Output the (X, Y) coordinate of the center of the cell containing the given text.  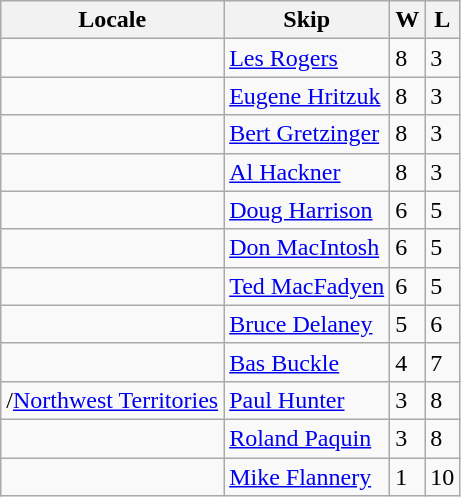
L (442, 20)
/Northwest Territories (112, 400)
4 (408, 362)
Mike Flannery (307, 477)
7 (442, 362)
Bert Gretzinger (307, 134)
Bruce Delaney (307, 324)
W (408, 20)
Ted MacFadyen (307, 286)
Doug Harrison (307, 210)
Eugene Hritzuk (307, 96)
Don MacIntosh (307, 248)
Locale (112, 20)
Bas Buckle (307, 362)
1 (408, 477)
10 (442, 477)
Al Hackner (307, 172)
Skip (307, 20)
Roland Paquin (307, 438)
Les Rogers (307, 58)
Paul Hunter (307, 400)
